Find where the given text appears and provide that cell's center as [x, y] coordinate. 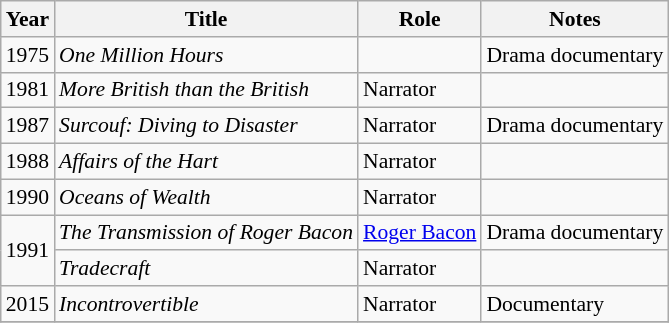
Oceans of Wealth [206, 197]
Title [206, 19]
1975 [28, 55]
1981 [28, 90]
The Transmission of Roger Bacon [206, 233]
Year [28, 19]
Surcouf: Diving to Disaster [206, 126]
Incontrovertible [206, 304]
Notes [574, 19]
1990 [28, 197]
Affairs of the Hart [206, 162]
Documentary [574, 304]
Roger Bacon [420, 233]
1987 [28, 126]
1988 [28, 162]
Role [420, 19]
1991 [28, 250]
One Million Hours [206, 55]
More British than the British [206, 90]
Tradecraft [206, 269]
2015 [28, 304]
